Identify which cell holds the provided text, then report its [x, y] central coordinate. 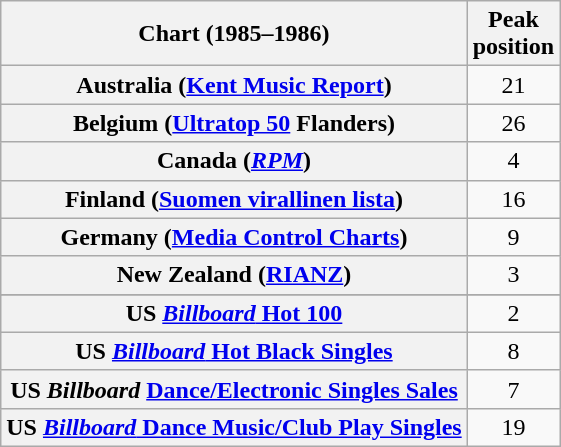
Finland (Suomen virallinen lista) [234, 199]
US Billboard Hot Black Singles [234, 351]
16 [513, 199]
US Billboard Hot 100 [234, 313]
9 [513, 237]
3 [513, 275]
Germany (Media Control Charts) [234, 237]
Canada (RPM) [234, 161]
New Zealand (RIANZ) [234, 275]
Australia (Kent Music Report) [234, 85]
Peakposition [513, 34]
7 [513, 389]
2 [513, 313]
19 [513, 427]
26 [513, 123]
4 [513, 161]
8 [513, 351]
Chart (1985–1986) [234, 34]
US Billboard Dance Music/Club Play Singles [234, 427]
Belgium (Ultratop 50 Flanders) [234, 123]
US Billboard Dance/Electronic Singles Sales [234, 389]
21 [513, 85]
